Output the [x, y] coordinate of the center of the cell containing the given text.  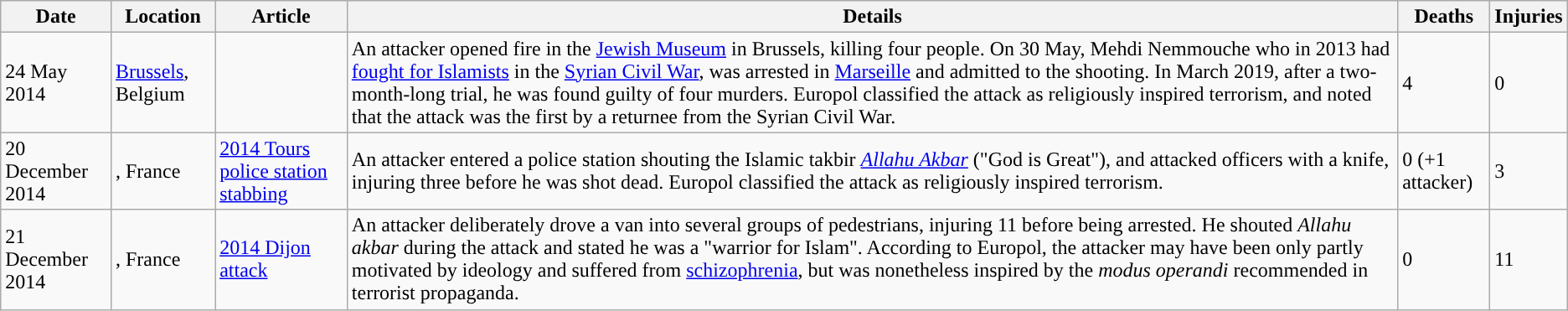
21 December 2014 [56, 260]
2014 Dijon attack [281, 260]
20 December 2014 [56, 171]
Location [162, 17]
Injuries [1529, 17]
Article [281, 17]
4 [1444, 82]
Deaths [1444, 17]
Brussels, Belgium [162, 82]
24 May 2014 [56, 82]
2014 Tours police station stabbing [281, 171]
3 [1529, 171]
Date [56, 17]
Details [872, 17]
11 [1529, 260]
0 (+1 attacker) [1444, 171]
